Capture the cell that displays the provided text and extract its (X, Y) central coordinate. 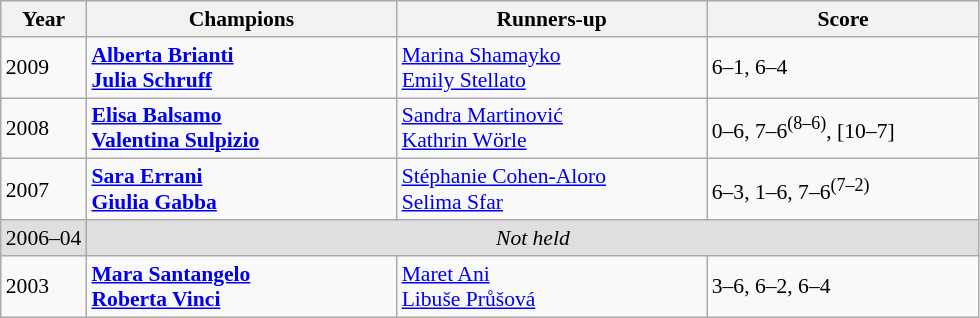
Maret Ani Libuše Průšová (552, 286)
0–6, 7–6(8–6), [10–7] (844, 128)
6–3, 1–6, 7–6(7–2) (844, 190)
Year (44, 19)
2007 (44, 190)
Not held (532, 238)
Elisa Balsamo Valentina Sulpizio (241, 128)
Stéphanie Cohen-Aloro Selima Sfar (552, 190)
2009 (44, 68)
Score (844, 19)
6–1, 6–4 (844, 68)
Mara Santangelo Roberta Vinci (241, 286)
2006–04 (44, 238)
Runners-up (552, 19)
3–6, 6–2, 6–4 (844, 286)
Sara Errani Giulia Gabba (241, 190)
Sandra Martinović Kathrin Wörle (552, 128)
2003 (44, 286)
Champions (241, 19)
Alberta Brianti Julia Schruff (241, 68)
2008 (44, 128)
Marina Shamayko Emily Stellato (552, 68)
